Determine the (x, y) coordinate at the center of the cell enclosing the given text.  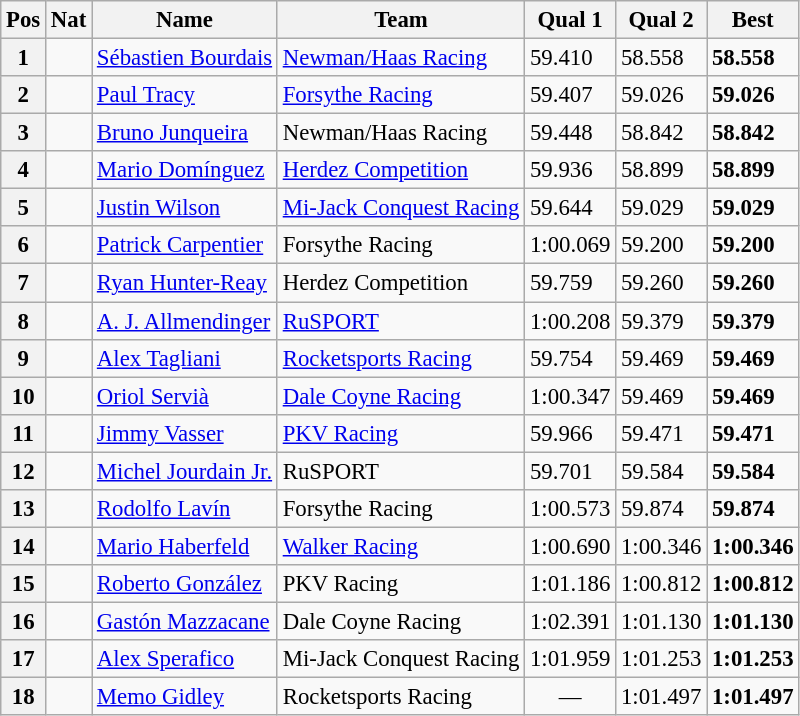
Walker Racing (400, 546)
59.759 (570, 283)
Oriol Servià (185, 396)
A. J. Allmendinger (185, 321)
14 (24, 546)
6 (24, 245)
Patrick Carpentier (185, 245)
9 (24, 358)
1:02.391 (570, 621)
7 (24, 283)
59.936 (570, 170)
Sébastien Bourdais (185, 58)
1:01.186 (570, 584)
18 (24, 697)
59.966 (570, 433)
Mario Haberfeld (185, 546)
Michel Jourdain Jr. (185, 471)
11 (24, 433)
16 (24, 621)
Alex Tagliani (185, 358)
1:00.208 (570, 321)
59.448 (570, 133)
— (570, 697)
59.701 (570, 471)
1 (24, 58)
10 (24, 396)
2 (24, 95)
Bruno Junqueira (185, 133)
3 (24, 133)
Paul Tracy (185, 95)
Memo Gidley (185, 697)
59.644 (570, 208)
Pos (24, 20)
Ryan Hunter-Reay (185, 283)
4 (24, 170)
59.407 (570, 95)
Team (400, 20)
Name (185, 20)
15 (24, 584)
Jimmy Vasser (185, 433)
Best (753, 20)
Roberto González (185, 584)
Rodolfo Lavín (185, 509)
8 (24, 321)
1:00.347 (570, 396)
Justin Wilson (185, 208)
Qual 1 (570, 20)
Nat (69, 20)
5 (24, 208)
17 (24, 659)
Mario Domínguez (185, 170)
Alex Sperafico (185, 659)
59.410 (570, 58)
Qual 2 (662, 20)
13 (24, 509)
1:00.690 (570, 546)
1:00.573 (570, 509)
59.754 (570, 358)
12 (24, 471)
1:00.069 (570, 245)
1:01.959 (570, 659)
Gastón Mazzacane (185, 621)
